For the text-containing cell, return its midpoint in [X, Y] coordinate format. 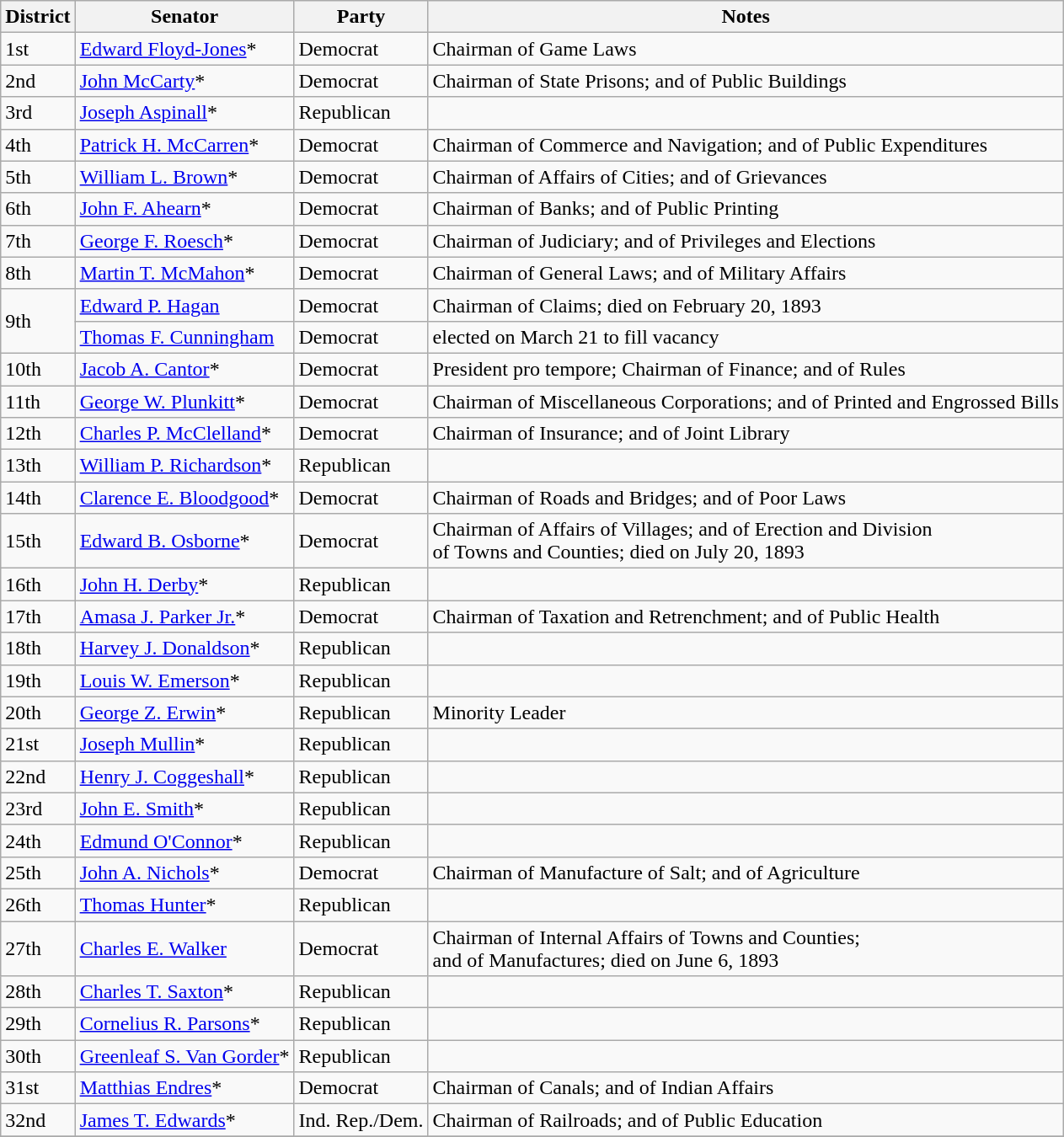
Chairman of Insurance; and of Joint Library [746, 434]
29th [38, 1024]
2nd [38, 81]
13th [38, 466]
19th [38, 681]
John E. Smith* [184, 809]
Henry J. Coggeshall* [184, 777]
Chairman of Manufacture of Salt; and of Agriculture [746, 873]
18th [38, 649]
John H. Derby* [184, 585]
21st [38, 745]
William P. Richardson* [184, 466]
Chairman of Claims; died on February 20, 1893 [746, 305]
Clarence E. Bloodgood* [184, 498]
28th [38, 992]
Chairman of Taxation and Retrenchment; and of Public Health [746, 617]
Chairman of Railroads; and of Public Education [746, 1120]
20th [38, 713]
Amasa J. Parker Jr.* [184, 617]
George Z. Erwin* [184, 713]
Party [361, 17]
1st [38, 49]
William L. Brown* [184, 177]
Edward P. Hagan [184, 305]
John F. Ahearn* [184, 209]
Charles E. Walker [184, 948]
Louis W. Emerson* [184, 681]
Edmund O'Connor* [184, 841]
12th [38, 434]
32nd [38, 1120]
Edward B. Osborne* [184, 541]
Thomas F. Cunningham [184, 337]
14th [38, 498]
Martin T. McMahon* [184, 273]
Minority Leader [746, 713]
Harvey J. Donaldson* [184, 649]
9th [38, 321]
Thomas Hunter* [184, 905]
John A. Nichols* [184, 873]
Charles P. McClelland* [184, 434]
Greenleaf S. Van Gorder* [184, 1056]
16th [38, 585]
District [38, 17]
Chairman of Banks; and of Public Printing [746, 209]
31st [38, 1088]
Chairman of State Prisons; and of Public Buildings [746, 81]
Chairman of Commerce and Navigation; and of Public Expenditures [746, 145]
5th [38, 177]
Chairman of Internal Affairs of Towns and Counties; and of Manufactures; died on June 6, 1893 [746, 948]
John McCarty* [184, 81]
Chairman of Judiciary; and of Privileges and Elections [746, 241]
President pro tempore; Chairman of Finance; and of Rules [746, 369]
Cornelius R. Parsons* [184, 1024]
Ind. Rep./Dem. [361, 1120]
24th [38, 841]
8th [38, 273]
George F. Roesch* [184, 241]
Joseph Mullin* [184, 745]
Chairman of Canals; and of Indian Affairs [746, 1088]
4th [38, 145]
6th [38, 209]
25th [38, 873]
Joseph Aspinall* [184, 113]
Senator [184, 17]
26th [38, 905]
Notes [746, 17]
elected on March 21 to fill vacancy [746, 337]
Chairman of Roads and Bridges; and of Poor Laws [746, 498]
23rd [38, 809]
Jacob A. Cantor* [184, 369]
Chairman of Affairs of Cities; and of Grievances [746, 177]
27th [38, 948]
Chairman of General Laws; and of Military Affairs [746, 273]
Chairman of Affairs of Villages; and of Erection and Division of Towns and Counties; died on July 20, 1893 [746, 541]
30th [38, 1056]
Patrick H. McCarren* [184, 145]
22nd [38, 777]
Charles T. Saxton* [184, 992]
James T. Edwards* [184, 1120]
Chairman of Game Laws [746, 49]
Chairman of Miscellaneous Corporations; and of Printed and Engrossed Bills [746, 402]
17th [38, 617]
3rd [38, 113]
10th [38, 369]
15th [38, 541]
Edward Floyd-Jones* [184, 49]
George W. Plunkitt* [184, 402]
Matthias Endres* [184, 1088]
7th [38, 241]
11th [38, 402]
